For the text-containing cell, return its midpoint in (x, y) coordinate format. 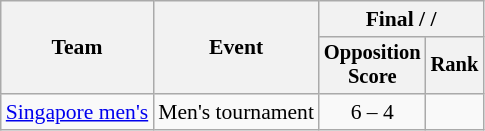
Event (236, 48)
Rank (455, 66)
Men's tournament (236, 112)
OppositionScore (372, 66)
Singapore men's (78, 112)
6 – 4 (372, 112)
Final / / (401, 19)
Team (78, 48)
